Search for the cell housing the specified text and yield its (X, Y) center coordinate. 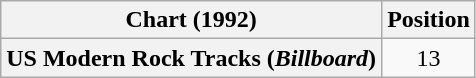
Chart (1992) (192, 20)
Position (429, 20)
US Modern Rock Tracks (Billboard) (192, 58)
13 (429, 58)
